From the cell containing the given text, extract its center point as (X, Y) coordinate. 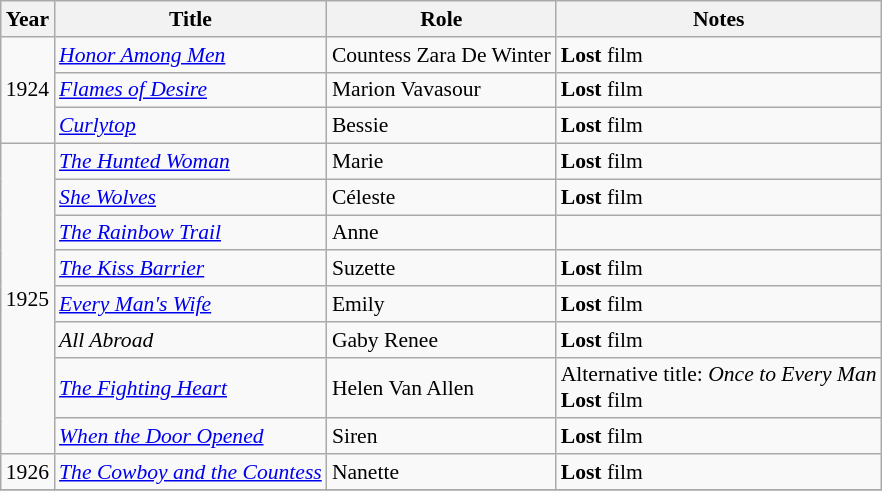
Notes (719, 19)
Suzette (442, 269)
The Rainbow Trail (190, 233)
The Cowboy and the Countess (190, 472)
When the Door Opened (190, 437)
Gaby Renee (442, 340)
Flames of Desire (190, 90)
Marie (442, 162)
Helen Van Allen (442, 388)
Nanette (442, 472)
Anne (442, 233)
The Kiss Barrier (190, 269)
Honor Among Men (190, 55)
Curlytop (190, 126)
Alternative title: Once to Every Man Lost film (719, 388)
All Abroad (190, 340)
Emily (442, 304)
Bessie (442, 126)
Year (28, 19)
Marion Vavasour (442, 90)
Céleste (442, 197)
The Fighting Heart (190, 388)
1926 (28, 472)
Countess Zara De Winter (442, 55)
Every Man's Wife (190, 304)
Title (190, 19)
Role (442, 19)
She Wolves (190, 197)
1925 (28, 299)
1924 (28, 90)
Siren (442, 437)
The Hunted Woman (190, 162)
